Search for the cell housing the specified text and yield its (X, Y) center coordinate. 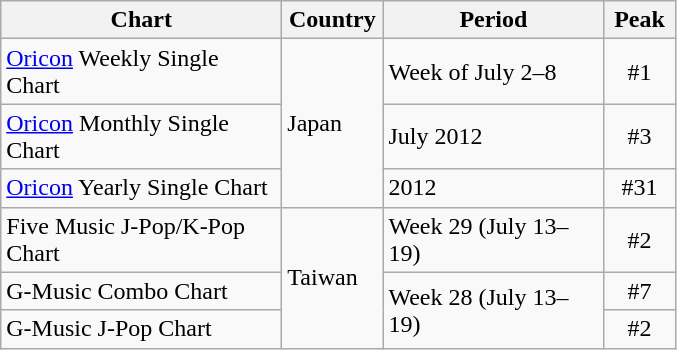
Peak (640, 20)
July 2012 (494, 136)
Oricon Monthly Single Chart (142, 136)
#31 (640, 188)
Chart (142, 20)
#7 (640, 291)
Oricon Yearly Single Chart (142, 188)
G-Music Combo Chart (142, 291)
#1 (640, 72)
G-Music J-Pop Chart (142, 329)
Japan (332, 123)
Week 28 (July 13–19) (494, 310)
2012 (494, 188)
Country (332, 20)
Taiwan (332, 278)
#3 (640, 136)
Five Music J-Pop/K-Pop Chart (142, 240)
Period (494, 20)
Week 29 (July 13–19) (494, 240)
Week of July 2–8 (494, 72)
Oricon Weekly Single Chart (142, 72)
